Pinpoint the cell where the given text exists, returning its [x, y] midpoint coordinate. 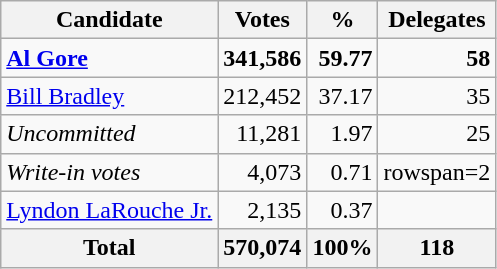
118 [437, 248]
Candidate [110, 20]
11,281 [262, 134]
Lyndon LaRouche Jr. [110, 210]
4,073 [262, 172]
Uncommitted [110, 134]
Votes [262, 20]
% [342, 20]
570,074 [262, 248]
341,586 [262, 58]
37.17 [342, 96]
0.37 [342, 210]
25 [437, 134]
2,135 [262, 210]
Write-in votes [110, 172]
Delegates [437, 20]
59.77 [342, 58]
35 [437, 96]
100% [342, 248]
1.97 [342, 134]
Bill Bradley [110, 96]
58 [437, 58]
Total [110, 248]
rowspan=2 [437, 172]
Al Gore [110, 58]
0.71 [342, 172]
212,452 [262, 96]
